Detect which cell encompasses the target text, then output its [x, y] center coordinate. 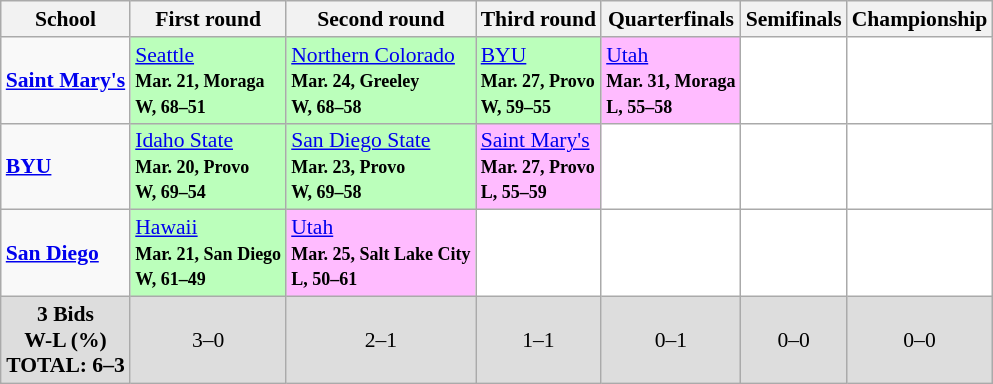
Championship [920, 19]
School [66, 19]
Saint Mary's Mar. 27, Provo L, 55–59 [539, 166]
Quarterfinals [670, 19]
0–1 [670, 340]
San Diego [66, 254]
Utah Mar. 31, Moraga L, 55–58 [670, 80]
Utah Mar. 25, Salt Lake City L, 50–61 [380, 254]
Idaho State Mar. 20, Provo W, 69–54 [208, 166]
3–0 [208, 340]
Semifinals [794, 19]
BYU Mar. 27, Provo W, 59–55 [539, 80]
Second round [380, 19]
Third round [539, 19]
3 BidsW-L (%)TOTAL: 6–3 [66, 340]
1–1 [539, 340]
BYU [66, 166]
San Diego State Mar. 23, Provo W, 69–58 [380, 166]
Saint Mary's [66, 80]
First round [208, 19]
Seattle Mar. 21, Moraga W, 68–51 [208, 80]
Northern Colorado Mar. 24, Greeley W, 68–58 [380, 80]
Hawaii Mar. 21, San Diego W, 61–49 [208, 254]
2–1 [380, 340]
